Return (X, Y) of the center of cell containing provided text 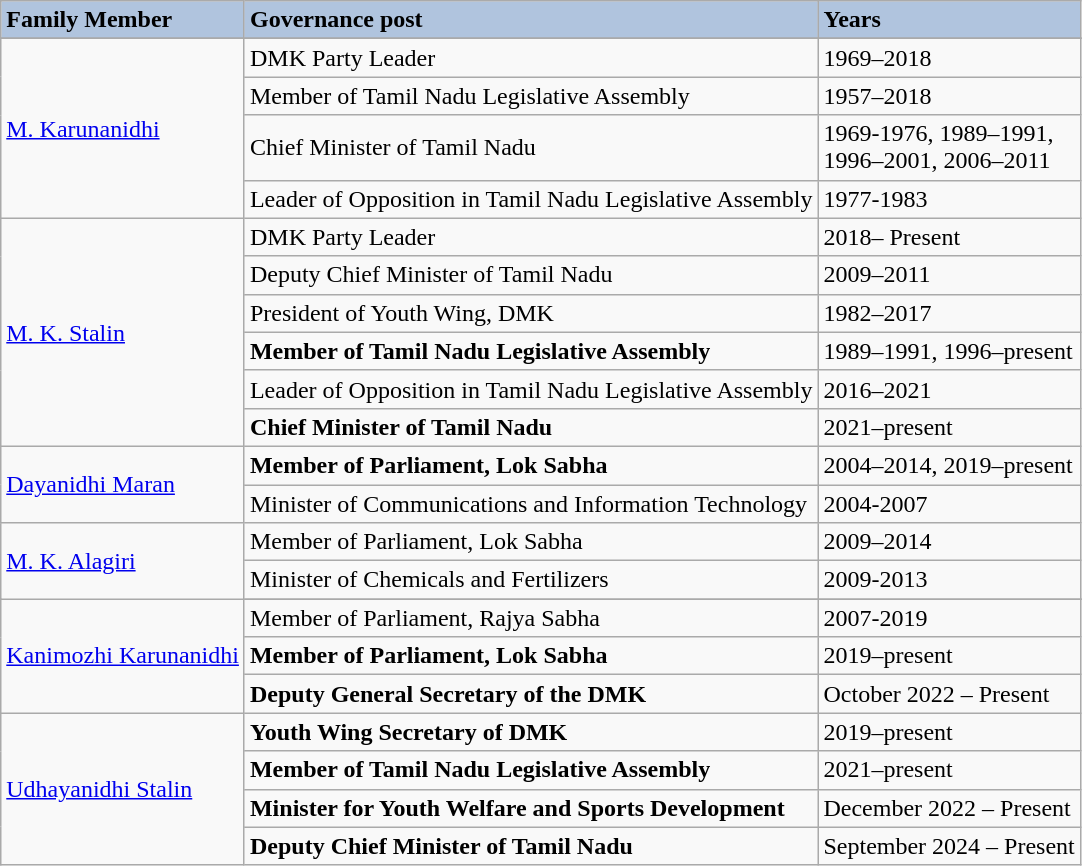
December 2022 – Present (949, 808)
2018– Present (949, 237)
Minister of Chemicals and Fertilizers (531, 580)
M. Karunanidhi (123, 128)
2004-2007 (949, 503)
2009–2014 (949, 542)
2009-2013 (949, 580)
1989–1991, 1996–present (949, 351)
September 2024 – Present (949, 846)
1977-1983 (949, 199)
President of Youth Wing, DMK (531, 313)
Years (949, 20)
Governance post (531, 20)
1957–2018 (949, 96)
M. K. Alagiri (123, 561)
2009–2011 (949, 275)
Udhayanidhi Stalin (123, 789)
M. K. Stalin (123, 332)
2016–2021 (949, 389)
Minister for Youth Welfare and Sports Development (531, 808)
October 2022 – Present (949, 694)
1982–2017 (949, 313)
Minister of Communications and Information Technology (531, 503)
Kanimozhi Karunanidhi (123, 656)
Deputy General Secretary of the DMK (531, 694)
Member of Parliament, Rajya Sabha (531, 618)
Youth Wing Secretary of DMK (531, 732)
2007-2019 (949, 618)
Dayanidhi Maran (123, 484)
1969–2018 (949, 58)
Family Member (123, 20)
2004–2014, 2019–present (949, 465)
1969-1976, 1989–1991,1996–2001, 2006–2011 (949, 148)
